Find where the given text appears and provide that cell's center as (x, y) coordinate. 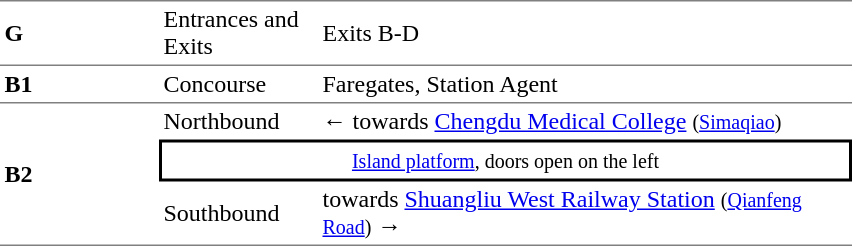
Exits B-D (585, 33)
Northbound (238, 122)
B1 (80, 85)
Concourse (238, 85)
Faregates, Station Agent (585, 85)
Entrances and Exits (238, 33)
← towards Chengdu Medical College (Simaqiao) (585, 122)
Southbound (238, 214)
G (80, 33)
B2 (80, 175)
towards Shuangliu West Railway Station (Qianfeng Road) → (585, 214)
Island platform, doors open on the left (506, 161)
